Capture the cell that displays the provided text and extract its [x, y] central coordinate. 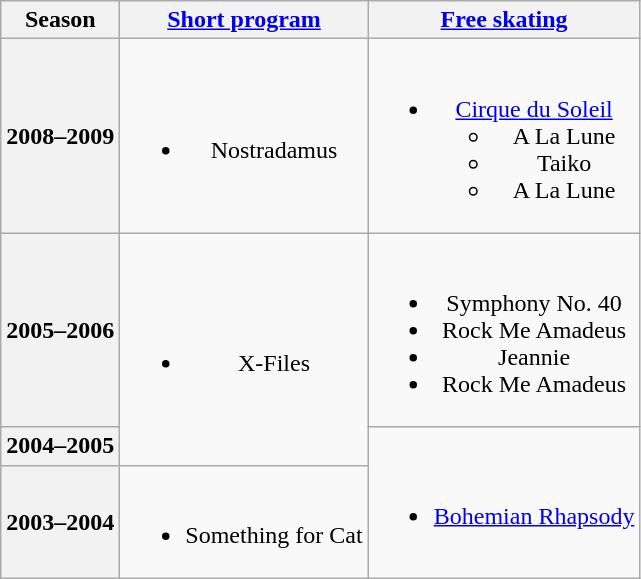
X-Files [244, 349]
Free skating [504, 20]
Cirque du SoleilA La LuneTaikoA La Lune [504, 136]
Nostradamus [244, 136]
Symphony No. 40 Rock Me Amadeus Jeannie Rock Me Amadeus [504, 330]
Season [60, 20]
2008–2009 [60, 136]
Bohemian Rhapsody [504, 502]
2003–2004 [60, 522]
2004–2005 [60, 446]
Something for Cat [244, 522]
Short program [244, 20]
2005–2006 [60, 330]
